Provide the [X, Y] coordinate of the cell's center where the given text is located.  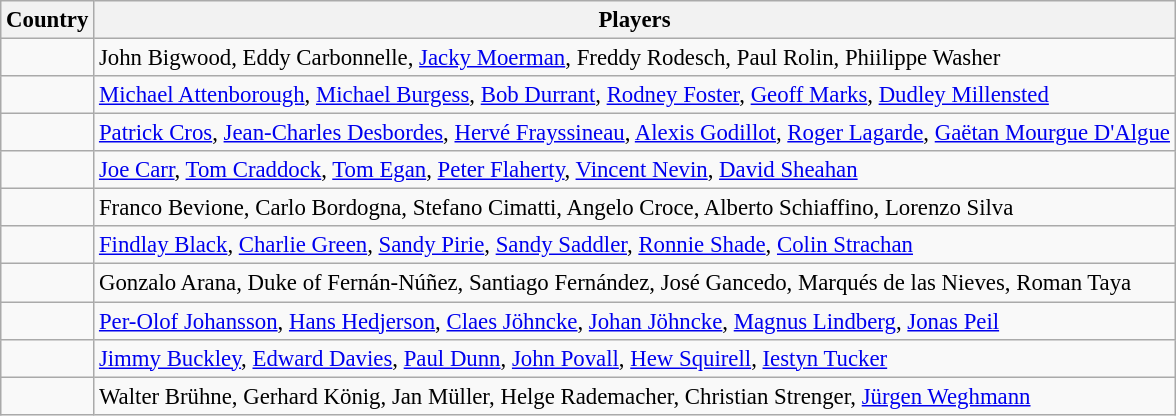
Michael Attenborough, Michael Burgess, Bob Durrant, Rodney Foster, Geoff Marks, Dudley Millensted [635, 95]
Walter Brühne, Gerhard König, Jan Müller, Helge Rademacher, Christian Strenger, Jürgen Weghmann [635, 396]
Per-Olof Johansson, Hans Hedjerson, Claes Jöhncke, Johan Jöhncke, Magnus Lindberg, Jonas Peil [635, 321]
Joe Carr, Tom Craddock, Tom Egan, Peter Flaherty, Vincent Nevin, David Sheahan [635, 170]
Findlay Black, Charlie Green, Sandy Pirie, Sandy Saddler, Ronnie Shade, Colin Strachan [635, 245]
Jimmy Buckley, Edward Davies, Paul Dunn, John Povall, Hew Squirell, Iestyn Tucker [635, 358]
Franco Bevione, Carlo Bordogna, Stefano Cimatti, Angelo Croce, Alberto Schiaffino, Lorenzo Silva [635, 208]
Patrick Cros, Jean-Charles Desbordes, Hervé Frayssineau, Alexis Godillot, Roger Lagarde, Gaëtan Mourgue D'Algue [635, 133]
Gonzalo Arana, Duke of Fernán-Núñez, Santiago Fernández, José Gancedo, Marqués de las Nieves, Roman Taya [635, 283]
Country [48, 20]
John Bigwood, Eddy Carbonnelle, Jacky Moerman, Freddy Rodesch, Paul Rolin, Phiilippe Washer [635, 58]
Players [635, 20]
